Capture the cell that displays the provided text and extract its (X, Y) central coordinate. 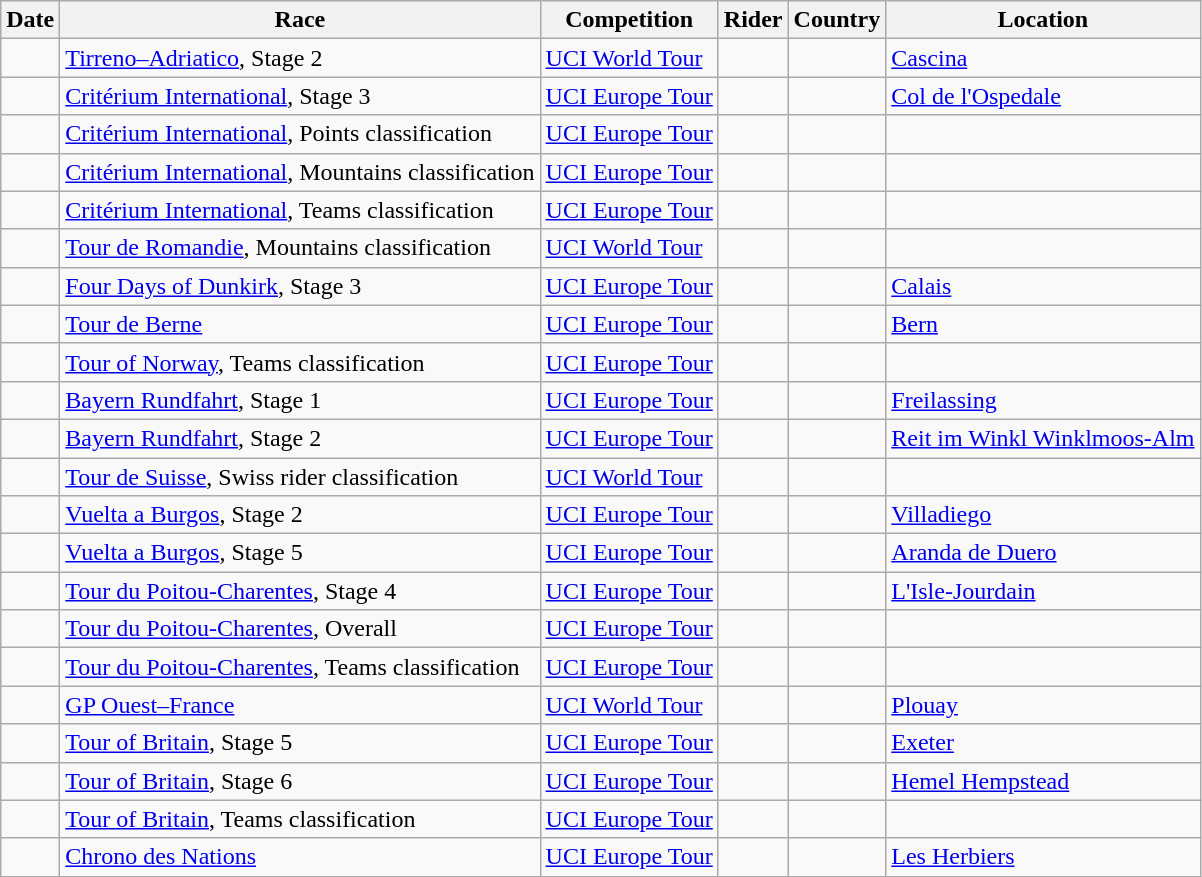
Cascina (1043, 58)
Tour du Poitou-Charentes, Stage 4 (300, 591)
Bern (1043, 324)
Four Days of Dunkirk, Stage 3 (300, 286)
Bayern Rundfahrt, Stage 2 (300, 438)
Vuelta a Burgos, Stage 5 (300, 553)
Critérium International, Teams classification (300, 210)
Critérium International, Points classification (300, 134)
Exeter (1043, 743)
Tour de Suisse, Swiss rider classification (300, 477)
L'Isle-Jourdain (1043, 591)
Country (837, 20)
Critérium International, Mountains classification (300, 172)
Les Herbiers (1043, 857)
Bayern Rundfahrt, Stage 1 (300, 400)
Col de l'Ospedale (1043, 96)
Rider (753, 20)
Location (1043, 20)
GP Ouest–France (300, 705)
Chrono des Nations (300, 857)
Critérium International, Stage 3 (300, 96)
Plouay (1043, 705)
Date (30, 20)
Competition (629, 20)
Tour du Poitou-Charentes, Overall (300, 629)
Freilassing (1043, 400)
Tour of Britain, Stage 5 (300, 743)
Tour of Norway, Teams classification (300, 362)
Vuelta a Burgos, Stage 2 (300, 515)
Villadiego (1043, 515)
Aranda de Duero (1043, 553)
Tour de Romandie, Mountains classification (300, 248)
Tour de Berne (300, 324)
Reit im Winkl Winklmoos-Alm (1043, 438)
Hemel Hempstead (1043, 781)
Tour of Britain, Teams classification (300, 819)
Tour du Poitou-Charentes, Teams classification (300, 667)
Tour of Britain, Stage 6 (300, 781)
Calais (1043, 286)
Tirreno–Adriatico, Stage 2 (300, 58)
Race (300, 20)
